Output the [X, Y] coordinate of the center of the cell containing the given text.  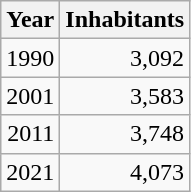
2011 [30, 134]
4,073 [125, 172]
Inhabitants [125, 20]
1990 [30, 58]
3,583 [125, 96]
2001 [30, 96]
2021 [30, 172]
3,092 [125, 58]
3,748 [125, 134]
Year [30, 20]
